Identify which cell holds the provided text, then report its [X, Y] central coordinate. 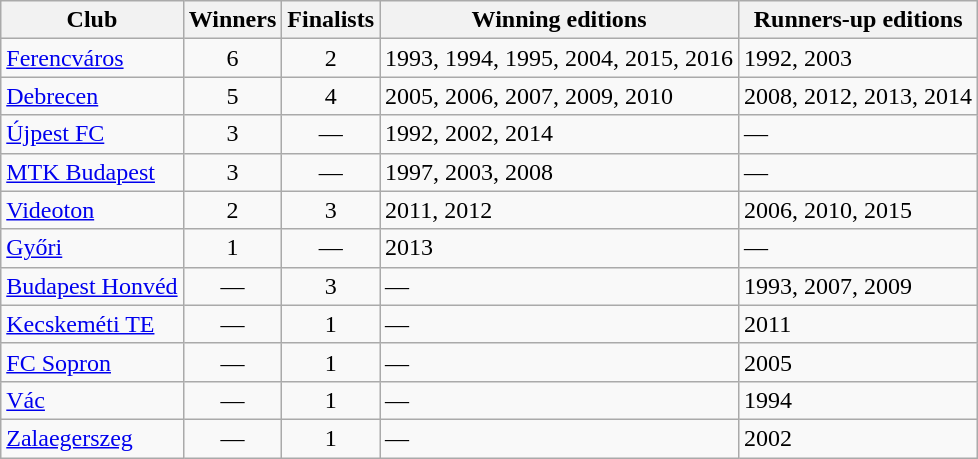
2011 [858, 324]
Runners-up editions [858, 20]
Győri [92, 248]
Zalaegerszeg [92, 438]
Winning editions [560, 20]
2013 [560, 248]
Debrecen [92, 96]
Kecskeméti TE [92, 324]
4 [331, 96]
2005 [858, 362]
2002 [858, 438]
2008, 2012, 2013, 2014 [858, 96]
1992, 2003 [858, 58]
Club [92, 20]
Finalists [331, 20]
FC Sopron [92, 362]
6 [232, 58]
2006, 2010, 2015 [858, 210]
1992, 2002, 2014 [560, 134]
Ferencváros [92, 58]
1994 [858, 400]
Winners [232, 20]
MTK Budapest [92, 172]
Videoton [92, 210]
2011, 2012 [560, 210]
Újpest FC [92, 134]
1993, 1994, 1995, 2004, 2015, 2016 [560, 58]
1993, 2007, 2009 [858, 286]
5 [232, 96]
2005, 2006, 2007, 2009, 2010 [560, 96]
1997, 2003, 2008 [560, 172]
Budapest Honvéd [92, 286]
Vác [92, 400]
